Detect which cell encompasses the target text, then output its [X, Y] center coordinate. 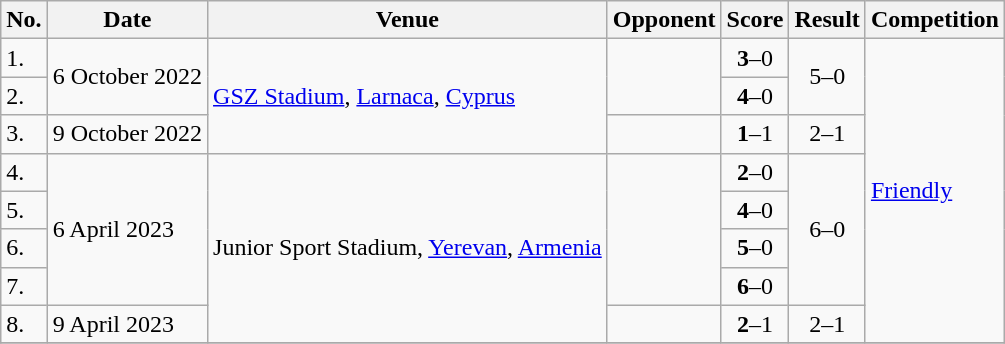
9 October 2022 [127, 134]
Score [755, 20]
Competition [934, 20]
6 April 2023 [127, 229]
8. [24, 324]
Date [127, 20]
6 October 2022 [127, 77]
No. [24, 20]
9 April 2023 [127, 324]
3–0 [755, 58]
Result [827, 20]
2–0 [755, 172]
Junior Sport Stadium, Yerevan, Armenia [408, 248]
7. [24, 286]
6. [24, 248]
1. [24, 58]
5. [24, 210]
Friendly [934, 191]
Venue [408, 20]
2. [24, 96]
Opponent [664, 20]
GSZ Stadium, Larnaca, Cyprus [408, 96]
3. [24, 134]
4. [24, 172]
1–1 [755, 134]
